Capture the cell that displays the provided text and extract its [X, Y] central coordinate. 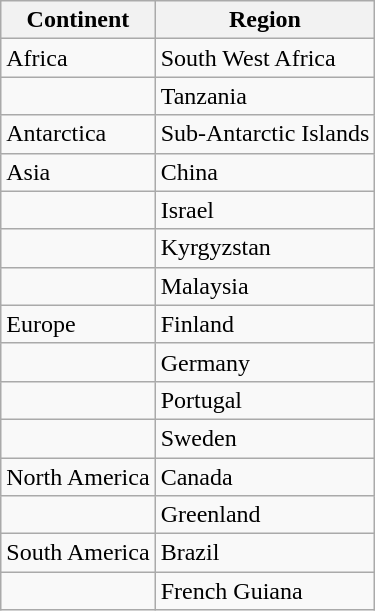
Continent [78, 20]
Sub-Antarctic Islands [265, 134]
Israel [265, 210]
Europe [78, 324]
South America [78, 553]
Portugal [265, 400]
Region [265, 20]
Kyrgyzstan [265, 248]
Tanzania [265, 96]
Canada [265, 477]
Germany [265, 362]
Brazil [265, 553]
Malaysia [265, 286]
Asia [78, 172]
Finland [265, 324]
Antarctica [78, 134]
South West Africa [265, 58]
Sweden [265, 438]
China [265, 172]
North America [78, 477]
Africa [78, 58]
French Guiana [265, 591]
Greenland [265, 515]
